Search for the cell housing the specified text and yield its (X, Y) center coordinate. 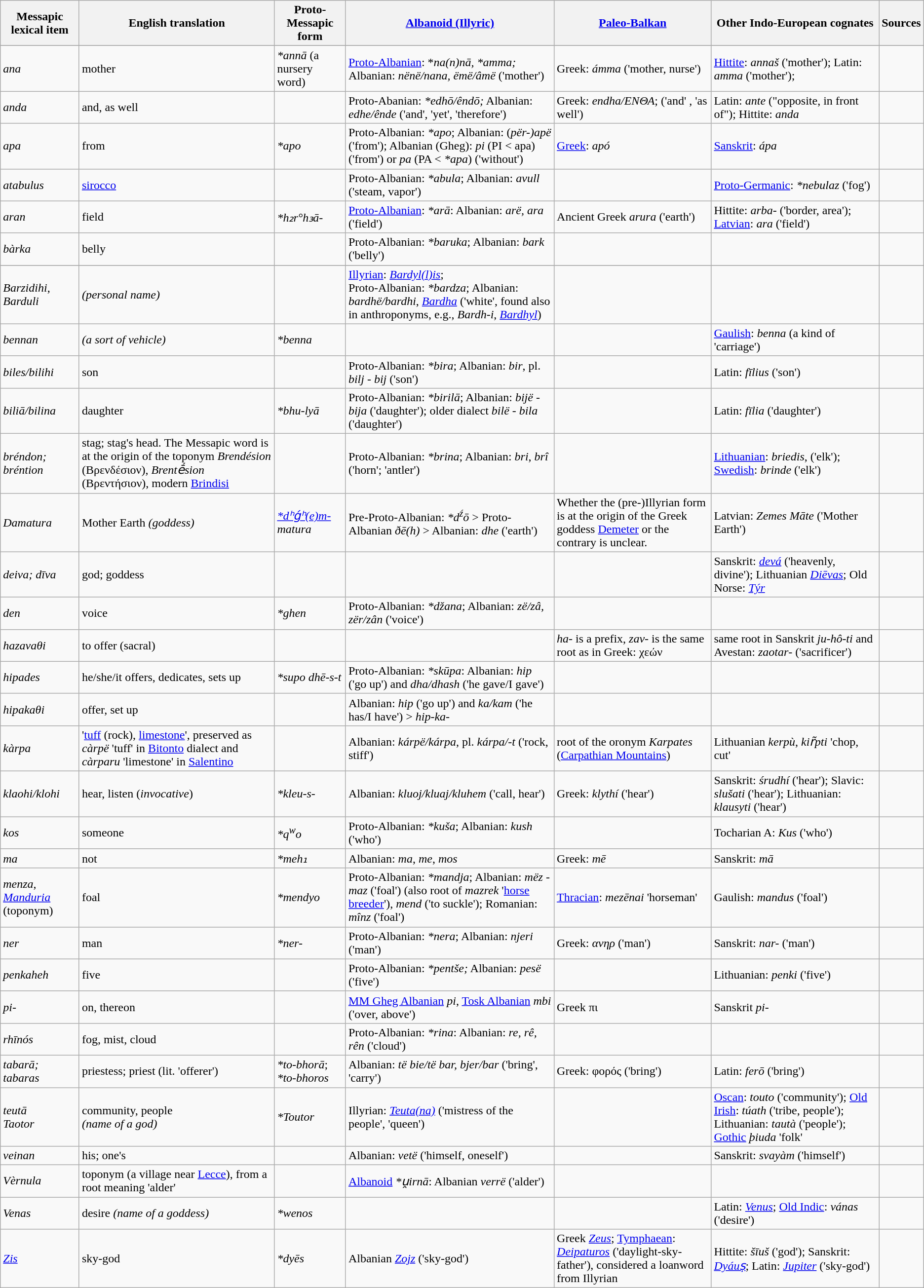
Albanoid (Illyric) (450, 23)
teutāTaotor (40, 1117)
*kleu-s- (310, 794)
root of the oronym Karpates (Carpathian Mountains) (633, 748)
Albanian: hip ('go up') and ka/kam ('he has/I have') > hip-ka- (450, 710)
offer, set up (177, 710)
Sanskrit: svayàm ('himself') (795, 1156)
den (40, 613)
Illyrian: Bardyl(l)is;Proto-Albanian: *bardza; Albanian: bardhë/bardhi, Bardha ('white', found also in anthroponyms, e.g., Bardh-i, Bardhyl) (450, 294)
god; goddess (177, 574)
Greek: endha/ΕΝΘΑ; ('and' , 'as well') (633, 108)
Proto-Germanic: *nebulaz ('fog') (795, 185)
Proto-Albanian: *nera; Albanian: njeri ('man') (450, 943)
Proto-Albanian: *skūpa: Albanian: hip ('go up') and dha/dhash ('he gave/I gave') (450, 677)
apa (40, 146)
toponym (a village near Lecce), from a root meaning 'alder' (177, 1181)
Proto-Albanian: *arā: Albanian: arë, ara ('field') (450, 217)
to offer (sacral) (177, 645)
Mother Earth (goddess) (177, 522)
veinan (40, 1156)
hipades (40, 677)
Sanskrit: mā (795, 859)
(personal name) (177, 294)
son (177, 372)
Lithuanian kerpù, kir̃pti 'chop, cut' (795, 748)
priestess; priest (lit. 'offerer') (177, 1071)
bàrka (40, 249)
Proto-Albanian: *pentše; Albanian: pesë ('five') (450, 975)
Other Indo-European cognates (795, 23)
(a sort of vehicle) (177, 340)
Proto-Albanian: *džana; Albanian: zë/zâ, zër/zân ('voice') (450, 613)
menza, Manduria (toponym) (40, 897)
*benna (310, 340)
voice (177, 613)
Proto-Albanian: *bira; Albanian: bir, pl. bilj - bij ('son') (450, 372)
biles/bilihi (40, 372)
Latin: fīlius ('son') (795, 372)
Proto-Albanian: *abula; Albanian: avull ('steam, vapor') (450, 185)
kàrpa (40, 748)
Thracian: mezēnai 'horseman' (633, 897)
Greek: klythí ('hear') (633, 794)
Latin: ferō ('bring') (795, 1071)
Sanskrit: śrudhí ('hear'); Slavic: slušati ('hear'); Lithuanian: klausyti ('hear') (795, 794)
Albanian: kárpë/kárpa, pl. kárpa/-t ('rock, stiff') (450, 748)
*ghen (310, 613)
Ancient Greek arura ('earth') (633, 217)
sky-god (177, 1258)
klaohi/klohi (40, 794)
Greek: apó (633, 146)
Latin: fīlia ('daughter') (795, 411)
Lithuanian: briedis, ('elk'); Swedish: brinde ('elk') (795, 463)
*h₂r°h₃ā- (310, 217)
foal (177, 897)
Proto-Messapic form (310, 23)
Proto-Albanian: *brina; Albanian: bri, brî ('horn'; 'antler') (450, 463)
Hittite: arba- ('border, area'); Latvian: ara ('field') (795, 217)
field (177, 217)
Tocharian A: Kus ('who') (795, 832)
bréndon; bréntion (40, 463)
*apo (310, 146)
penkaheh (40, 975)
Pre-Proto-Albanian: *dźō > Proto-Albanian ðē(h) > Albanian: dhe ('earth') (450, 522)
Venas (40, 1213)
*mendyo (310, 897)
man (177, 943)
Proto-Albanian: *mandja; Albanian: mëz - maz ('foal') (also root of mazrek 'horse breeder'), mend ('to suckle'); Romanian: mînz ('foal') (450, 897)
Vèrnula (40, 1181)
desire (name of a goddess) (177, 1213)
ha- is a prefix, zav- is the same root as in Greek: χεών (633, 645)
Illyrian: Teuta(na) ('mistress of the people', 'queen') (450, 1117)
*wenos (310, 1213)
Albanian: kluoj/kluaj/kluhem ('call, hear') (450, 794)
deiva; dīva (40, 574)
Proto-Albanian: *baruka; Albanian: bark ('belly') (450, 249)
Sanskrit: nar- ('man') (795, 943)
Albanoid *u̯irnā: Albanian verrë ('alder') (450, 1181)
Albanian: ma, me, mos (450, 859)
Whether the (pre-)Illyrian form is at the origin of the Greek goddess Demeter or the contrary is unclear. (633, 522)
daughter (177, 411)
Messapic lexical item (40, 23)
from (177, 146)
someone (177, 832)
*dyēs (310, 1258)
English translation (177, 23)
ana (40, 69)
Zis (40, 1258)
ner (40, 943)
Greek: φορός ('bring') (633, 1071)
fog, mist, cloud (177, 1039)
he/she/it offers, dedicates, sets up (177, 677)
*to-bhorā; *to-bhoros (310, 1071)
bennan (40, 340)
not (177, 859)
Sanskrit: ápa (795, 146)
*supo dhē-s-t (310, 677)
atabulus (40, 185)
Proto-Albanian: *apo; Albanian: (për-)apë ('from'); Albanian (Gheg): pi (PI < apa) ('from') or pa (PA < *apa) ('without') (450, 146)
*annā (a nursery word) (310, 69)
Greek: mē (633, 859)
and, as well (177, 108)
Proto-Albanian: *na(n)nā, *amma; Albanian: nënë/nana, ëmë/âmë ('mother') (450, 69)
Gaulish: benna (a kind of 'carriage') (795, 340)
biliā/bilina (40, 411)
*meh₁ (310, 859)
Latin: Venus; Old Indic: vánas ('desire') (795, 1213)
Albanian Zojz ('sky-god') (450, 1258)
anda (40, 108)
MM Gheg Albanian pi, Tosk Albanian mbi ('over, above') (450, 1007)
*ner- (310, 943)
Latvian: Zemes Māte ('Mother Earth') (795, 522)
'tuff (rock), limestone', preserved as càrpë 'tuff' in Bitonto dialect and càrparu 'limestone' in Salentino (177, 748)
on, thereon (177, 1007)
Hittite: annaš ('mother'); Latin: amma ('mother'); (795, 69)
belly (177, 249)
aran (40, 217)
Albanian: të bie/të bar, bjer/bar ('bring', 'carry') (450, 1071)
community, people(name of a god) (177, 1117)
*bhu-lyā (310, 411)
Paleo-Balkan (633, 23)
Greek πι (633, 1007)
Proto-Albanian: *birilā; Albanian: bijë - bija ('daughter'); older dialect bilë - bila ('daughter') (450, 411)
Greek: ανηρ ('man') (633, 943)
Lithuanian: penki ('five') (795, 975)
Hittite: šīuš ('god'); Sanskrit: Dyáuṣ; Latin: Jupiter ('sky-god') (795, 1258)
Sources (901, 23)
five (177, 975)
same root in Sanskrit ju-hô-ti and Avestan: zaotar- ('sacrificer') (795, 645)
Oscan: touto ('community'); Old Irish: túath ('tribe, people'); Lithuanian: tautà ('people'); Gothic þiuda 'folk' (795, 1117)
Sanskrit pi- (795, 1007)
Gaulish: mandus ('foal') (795, 897)
Barzidihi, Barduli (40, 294)
Sanskrit: devá ('heavenly, divine'); Lithuanian Diēvas; Old Norse: Týr (795, 574)
his; one's (177, 1156)
Proto-Albanian: *kuša; Albanian: kush ('who') (450, 832)
hazavaθi (40, 645)
kos (40, 832)
Proto-Abanian: *edhō/êndō; Albanian: edhe/ênde ('and', 'yet', 'therefore') (450, 108)
*Toutor (310, 1117)
pi- (40, 1007)
*qwo (310, 832)
Greek Zeus; Tymphaean: Deipaturos ('daylight-sky-father'), considered a loanword from Illyrian (633, 1258)
Proto-Albanian: *rina: Albanian: re, rê, rên ('cloud') (450, 1039)
rhīnós (40, 1039)
Latin: ante ("opposite, in front of"); Hittite: anda (795, 108)
tabarā; tabaras (40, 1071)
Albanian: vetë ('himself, oneself') (450, 1156)
Damatura (40, 522)
mother (177, 69)
stag; stag's head. The Messapic word is at the origin of the toponym Brendésion (Βρενδέσιον), Brentḗsion (Βρεντήσιον), modern Brindisi (177, 463)
Greek: ámma ('mother, nurse') (633, 69)
hear, listen (invocative) (177, 794)
ma (40, 859)
hipakaθi (40, 710)
sirocco (177, 185)
*dʰǵʰ(e)m- matura (310, 522)
